Identify which cell holds the provided text, then report its [x, y] central coordinate. 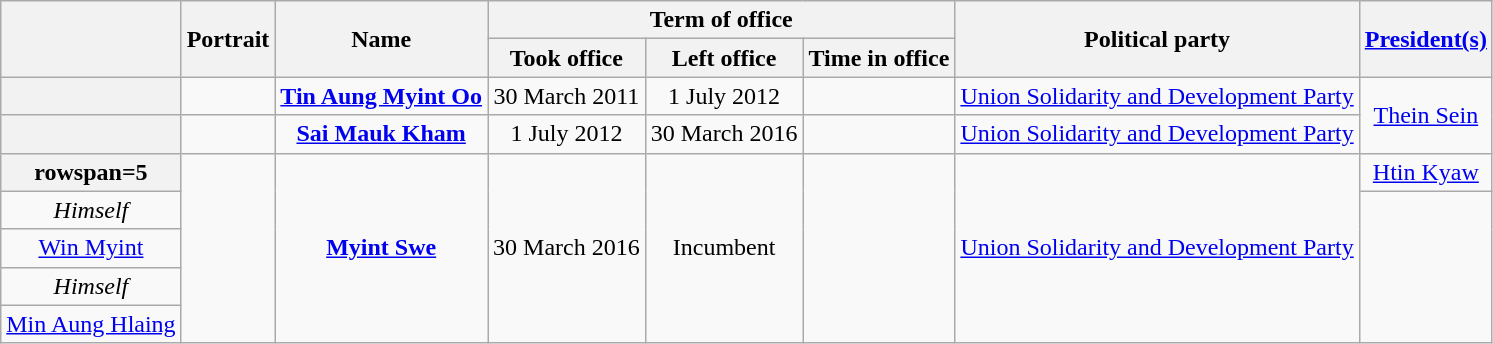
Term of office [722, 20]
Time in office [879, 58]
Incumbent [724, 248]
President(s) [1426, 39]
Htin Kyaw [1426, 172]
Left office [724, 58]
rowspan=5 [91, 172]
Sai Mauk Kham [382, 134]
Win Myint [91, 248]
Min Aung Hlaing [91, 324]
Took office [567, 58]
30 March 2011 [567, 96]
Thein Sein [1426, 115]
Tin Aung Myint Oo [382, 96]
Political party [1157, 39]
Myint Swe [382, 248]
Name [382, 39]
Portrait [228, 39]
